Identify which cell holds the provided text, then report its [X, Y] central coordinate. 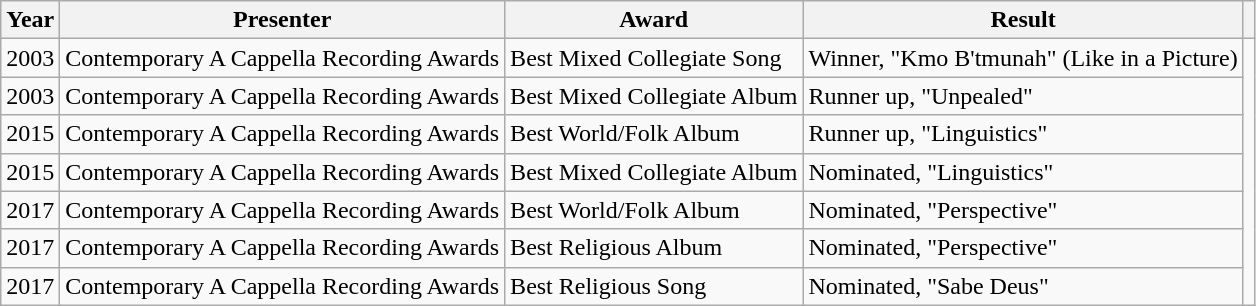
Nominated, "Sabe Deus" [1023, 286]
Winner, "Kmo B'tmunah" (Like in a Picture) [1023, 58]
Runner up, "Linguistics" [1023, 134]
Presenter [282, 20]
Best Religious Song [654, 286]
Nominated, "Linguistics" [1023, 172]
Year [30, 20]
Best Mixed Collegiate Song [654, 58]
Award [654, 20]
Runner up, "Unpealed" [1023, 96]
Best Religious Album [654, 248]
Result [1023, 20]
